Identify which cell holds the provided text, then report its [x, y] central coordinate. 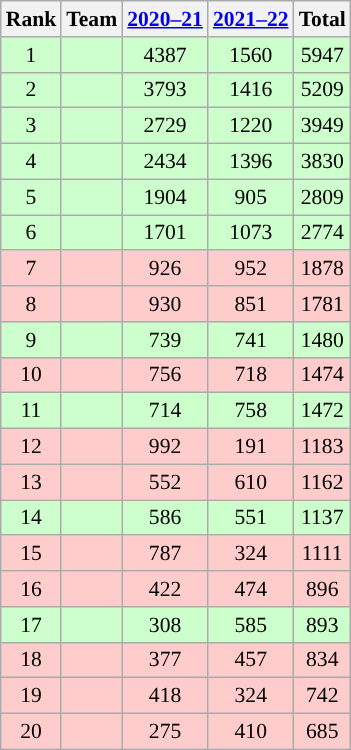
1472 [322, 411]
5947 [322, 55]
19 [32, 696]
585 [251, 625]
8 [32, 304]
741 [251, 340]
410 [251, 732]
742 [322, 696]
14 [32, 518]
2021–22 [251, 19]
2809 [322, 197]
422 [165, 589]
418 [165, 696]
2 [32, 90]
551 [251, 518]
1878 [322, 269]
5209 [322, 90]
9 [32, 340]
6 [32, 233]
552 [165, 482]
5 [32, 197]
1396 [251, 162]
4387 [165, 55]
1474 [322, 375]
3949 [322, 126]
1220 [251, 126]
18 [32, 660]
1162 [322, 482]
17 [32, 625]
Rank [32, 19]
191 [251, 447]
12 [32, 447]
893 [322, 625]
1111 [322, 554]
377 [165, 660]
3793 [165, 90]
11 [32, 411]
1904 [165, 197]
714 [165, 411]
15 [32, 554]
10 [32, 375]
16 [32, 589]
1560 [251, 55]
926 [165, 269]
758 [251, 411]
718 [251, 375]
930 [165, 304]
2774 [322, 233]
905 [251, 197]
1137 [322, 518]
610 [251, 482]
2434 [165, 162]
Total [322, 19]
457 [251, 660]
3830 [322, 162]
Team [92, 19]
1073 [251, 233]
1701 [165, 233]
1 [32, 55]
739 [165, 340]
1781 [322, 304]
4 [32, 162]
7 [32, 269]
308 [165, 625]
13 [32, 482]
3 [32, 126]
1416 [251, 90]
834 [322, 660]
586 [165, 518]
756 [165, 375]
275 [165, 732]
20 [32, 732]
2729 [165, 126]
685 [322, 732]
474 [251, 589]
787 [165, 554]
851 [251, 304]
1183 [322, 447]
2020–21 [165, 19]
1480 [322, 340]
896 [322, 589]
992 [165, 447]
952 [251, 269]
